Capture the cell that displays the provided text and extract its (x, y) central coordinate. 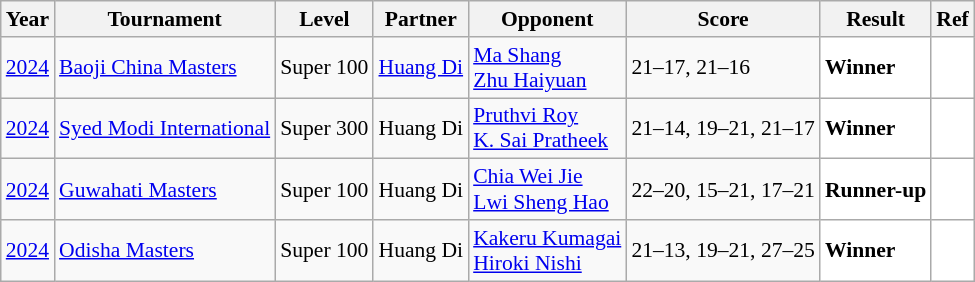
Guwahati Masters (164, 190)
Pruthvi Roy K. Sai Pratheek (547, 128)
22–20, 15–21, 17–21 (723, 190)
Kakeru Kumagai Hiroki Nishi (547, 250)
Tournament (164, 19)
Syed Modi International (164, 128)
21–17, 21–16 (723, 68)
21–14, 19–21, 21–17 (723, 128)
Opponent (547, 19)
21–13, 19–21, 27–25 (723, 250)
Runner-up (876, 190)
Score (723, 19)
Odisha Masters (164, 250)
Baoji China Masters (164, 68)
Year (28, 19)
Level (324, 19)
Chia Wei Jie Lwi Sheng Hao (547, 190)
Result (876, 19)
Super 300 (324, 128)
Ref (952, 19)
Partner (420, 19)
Ma Shang Zhu Haiyuan (547, 68)
